Find where the given text appears and provide that cell's center as [X, Y] coordinate. 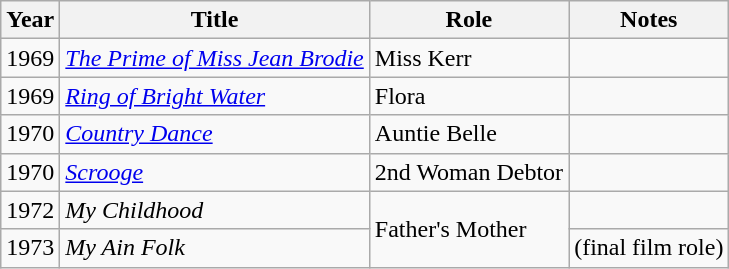
Title [214, 20]
Father's Mother [468, 229]
Scrooge [214, 172]
Flora [468, 96]
The Prime of Miss Jean Brodie [214, 58]
Year [30, 20]
Miss Kerr [468, 58]
2nd Woman Debtor [468, 172]
Ring of Bright Water [214, 96]
1973 [30, 248]
Role [468, 20]
1972 [30, 210]
Notes [649, 20]
My Childhood [214, 210]
Country Dance [214, 134]
Auntie Belle [468, 134]
(final film role) [649, 248]
My Ain Folk [214, 248]
